Extract the [x, y] coordinate from the center of the cell holding the provided text.  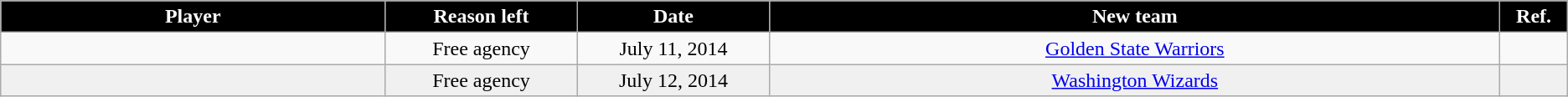
Reason left [482, 17]
Date [673, 17]
New team [1135, 17]
Ref. [1534, 17]
July 12, 2014 [673, 80]
Golden State Warriors [1135, 48]
Player [193, 17]
Washington Wizards [1135, 80]
July 11, 2014 [673, 48]
